Capture the cell that displays the provided text and extract its [x, y] central coordinate. 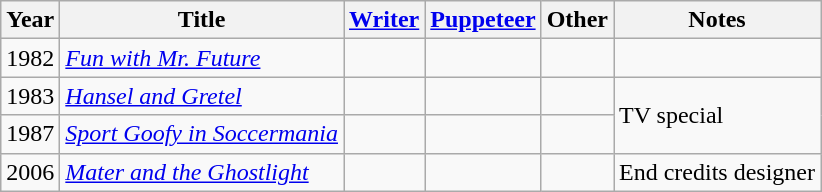
1987 [30, 134]
Year [30, 20]
Mater and the Ghostlight [202, 172]
Other [577, 20]
1982 [30, 58]
End credits designer [718, 172]
Puppeteer [483, 20]
Title [202, 20]
Notes [718, 20]
Fun with Mr. Future [202, 58]
Sport Goofy in Soccermania [202, 134]
2006 [30, 172]
TV special [718, 115]
1983 [30, 96]
Hansel and Gretel [202, 96]
Writer [384, 20]
